Detect which cell encompasses the target text, then output its [X, Y] center coordinate. 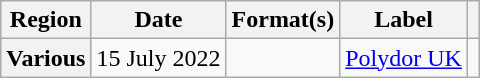
Polydor UK [404, 58]
Date [158, 20]
Label [404, 20]
Format(s) [283, 20]
15 July 2022 [158, 58]
Region [46, 20]
Various [46, 58]
